For the text-containing cell, return its midpoint in (X, Y) coordinate format. 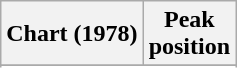
Peakposition (189, 34)
Chart (1978) (72, 34)
